Return (x, y) of the center of cell containing provided text 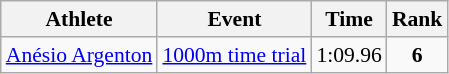
Athlete (80, 19)
Rank (418, 19)
6 (418, 55)
Time (348, 19)
1:09.96 (348, 55)
1000m time trial (234, 55)
Event (234, 19)
Anésio Argenton (80, 55)
